Provide the (X, Y) coordinate of the cell's center where the given text is located.  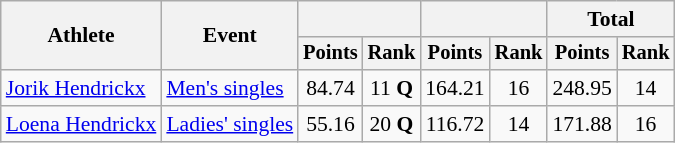
55.16 (330, 124)
Total (610, 19)
171.88 (582, 124)
Men's singles (230, 88)
Jorik Hendrickx (82, 88)
164.21 (454, 88)
11 Q (392, 88)
Loena Hendrickx (82, 124)
248.95 (582, 88)
Athlete (82, 36)
84.74 (330, 88)
20 Q (392, 124)
Ladies' singles (230, 124)
Event (230, 36)
116.72 (454, 124)
